Capture the cell that displays the provided text and extract its [x, y] central coordinate. 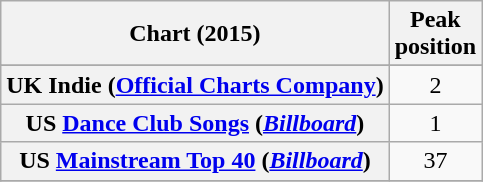
US Mainstream Top 40 (Billboard) [195, 161]
UK Indie (Official Charts Company) [195, 85]
2 [435, 85]
37 [435, 161]
US Dance Club Songs (Billboard) [195, 123]
Chart (2015) [195, 34]
Peakposition [435, 34]
1 [435, 123]
